Return the [X, Y] coordinate for the center point of the cell that contains the specified text.  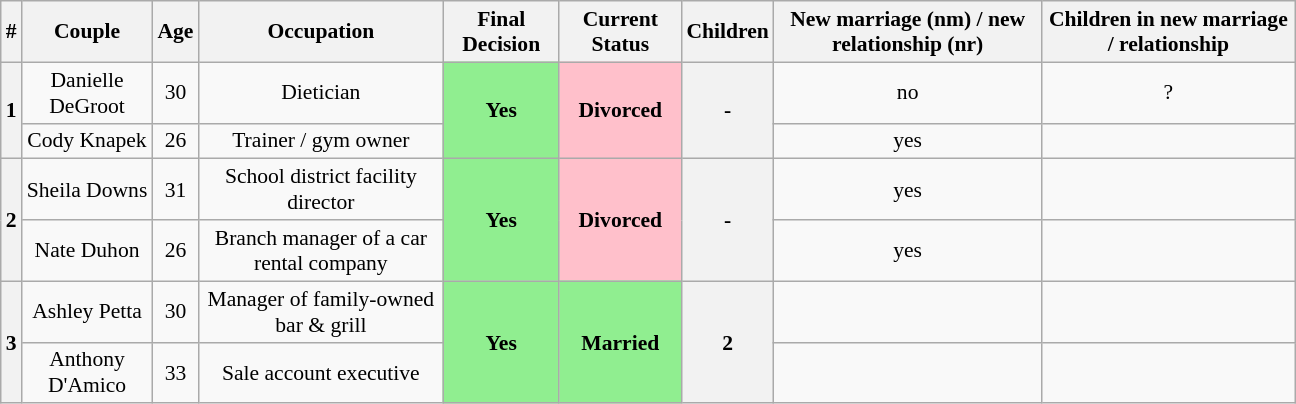
Final Decision [501, 32]
1 [12, 110]
31 [175, 190]
Current Status [620, 32]
Sheila Downs [88, 190]
Married [620, 342]
Anthony D'Amico [88, 372]
Nate Duhon [88, 250]
no [908, 92]
Trainer / gym owner [320, 141]
New marriage (nm) / new relationship (nr) [908, 32]
Age [175, 32]
Couple [88, 32]
Children [728, 32]
33 [175, 372]
School district facility director [320, 190]
Sale account executive [320, 372]
Manager of family-owned bar & grill [320, 312]
# [12, 32]
3 [12, 342]
Children in new marriage / relationship [1168, 32]
? [1168, 92]
Danielle DeGroot [88, 92]
Cody Knapek [88, 141]
Occupation [320, 32]
Branch manager of a car rental company [320, 250]
Ashley Petta [88, 312]
Dietician [320, 92]
